Find where the given text appears and provide that cell's center as (x, y) coordinate. 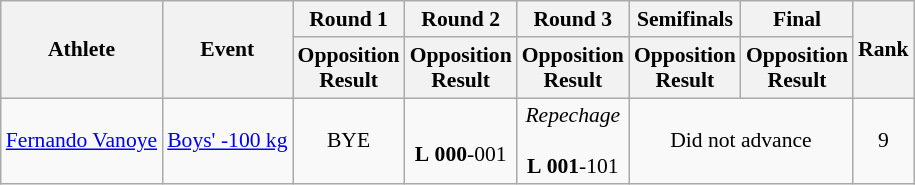
BYE (349, 142)
L 000-001 (461, 142)
Round 3 (573, 19)
Final (797, 19)
Round 1 (349, 19)
Semifinals (685, 19)
Rank (884, 50)
Repechage L 001-101 (573, 142)
Round 2 (461, 19)
Fernando Vanoye (82, 142)
Did not advance (741, 142)
Athlete (82, 50)
9 (884, 142)
Event (227, 50)
Boys' -100 kg (227, 142)
